Return [x, y] of the center of cell containing provided text 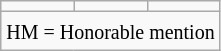
HM = Honorable mention [110, 31]
